Return [x, y] of the center of cell containing provided text 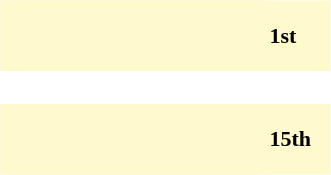
1st [296, 35]
15th [296, 139]
